Locate the cell with the specified text and output its [x, y] center coordinate. 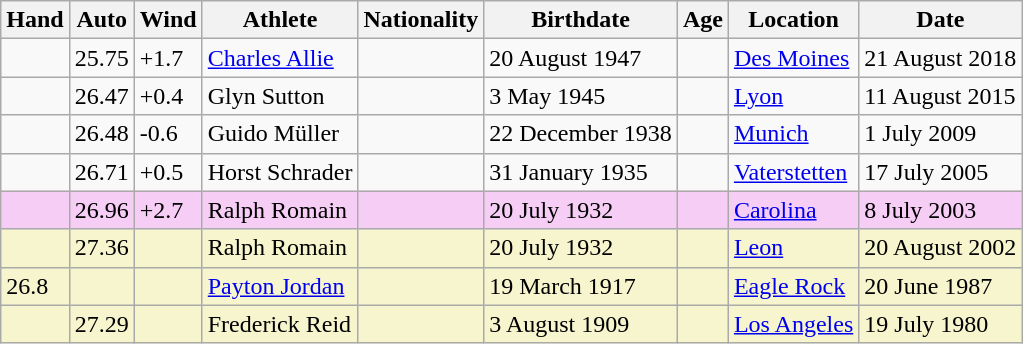
8 July 2003 [940, 210]
+1.7 [168, 58]
Wind [168, 20]
26.71 [102, 172]
Vaterstetten [793, 172]
+2.7 [168, 210]
+0.4 [168, 96]
20 August 1947 [581, 58]
Munich [793, 134]
26.48 [102, 134]
22 December 1938 [581, 134]
17 July 2005 [940, 172]
Glyn Sutton [280, 96]
26.47 [102, 96]
19 March 1917 [581, 286]
20 August 2002 [940, 248]
19 July 1980 [940, 324]
20 June 1987 [940, 286]
11 August 2015 [940, 96]
Birthdate [581, 20]
1 July 2009 [940, 134]
Age [702, 20]
26.96 [102, 210]
3 August 1909 [581, 324]
Des Moines [793, 58]
31 January 1935 [581, 172]
Location [793, 20]
Charles Allie [280, 58]
27.36 [102, 248]
Frederick Reid [280, 324]
25.75 [102, 58]
Date [940, 20]
+0.5 [168, 172]
Horst Schrader [280, 172]
21 August 2018 [940, 58]
Leon [793, 248]
Athlete [280, 20]
27.29 [102, 324]
Payton Jordan [280, 286]
3 May 1945 [581, 96]
Lyon [793, 96]
Guido Müller [280, 134]
26.8 [35, 286]
Nationality [421, 20]
-0.6 [168, 134]
Eagle Rock [793, 286]
Los Angeles [793, 324]
Hand [35, 20]
Auto [102, 20]
Carolina [793, 210]
